Return the (x, y) coordinate for the center point of the cell that contains the specified text.  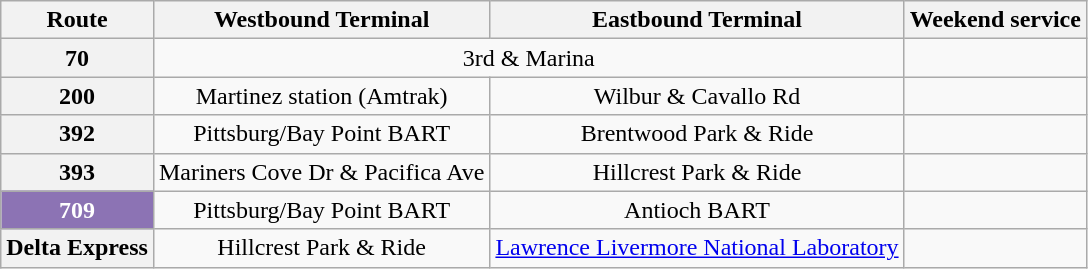
393 (78, 172)
Lawrence Livermore National Laboratory (697, 248)
200 (78, 96)
Weekend service (995, 20)
Martinez station (Amtrak) (322, 96)
Antioch BART (697, 210)
70 (78, 58)
Westbound Terminal (322, 20)
Route (78, 20)
Brentwood Park & Ride (697, 134)
Mariners Cove Dr & Pacifica Ave (322, 172)
Wilbur & Cavallo Rd (697, 96)
Delta Express (78, 248)
392 (78, 134)
3rd & Marina (528, 58)
Eastbound Terminal (697, 20)
709 (78, 210)
